From the cell containing the given text, extract its center point as [x, y] coordinate. 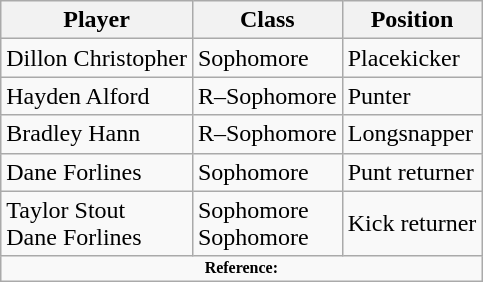
Position [412, 20]
Dillon Christopher [97, 58]
Longsnapper [412, 134]
Dane Forlines [97, 172]
Placekicker [412, 58]
Punter [412, 96]
Player [97, 20]
Hayden Alford [97, 96]
Kick returner [412, 224]
Bradley Hann [97, 134]
SophomoreSophomore [267, 224]
Punt returner [412, 172]
Class [267, 20]
Taylor StoutDane Forlines [97, 224]
Reference: [242, 268]
